Pinpoint the cell where the given text exists, returning its [x, y] midpoint coordinate. 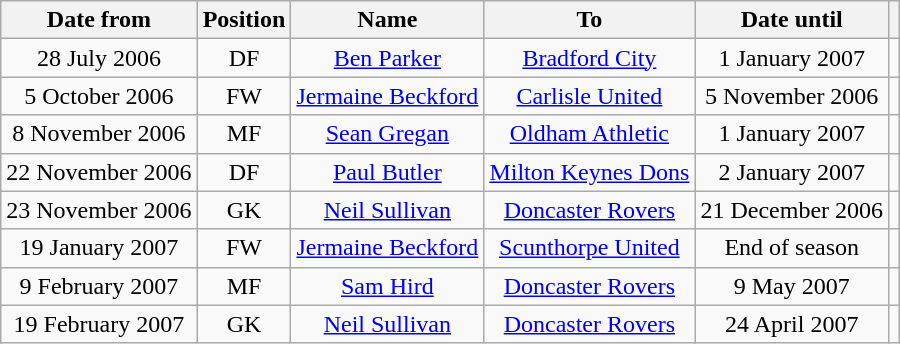
Date from [99, 20]
Oldham Athletic [590, 134]
To [590, 20]
19 February 2007 [99, 324]
Ben Parker [388, 58]
Milton Keynes Dons [590, 172]
2 January 2007 [792, 172]
Position [244, 20]
Paul Butler [388, 172]
Date until [792, 20]
Sam Hird [388, 286]
5 November 2006 [792, 96]
24 April 2007 [792, 324]
Bradford City [590, 58]
9 February 2007 [99, 286]
End of season [792, 248]
5 October 2006 [99, 96]
21 December 2006 [792, 210]
23 November 2006 [99, 210]
Carlisle United [590, 96]
19 January 2007 [99, 248]
28 July 2006 [99, 58]
8 November 2006 [99, 134]
Name [388, 20]
22 November 2006 [99, 172]
Sean Gregan [388, 134]
9 May 2007 [792, 286]
Scunthorpe United [590, 248]
